Output the [x, y] coordinate of the center of the cell containing the given text.  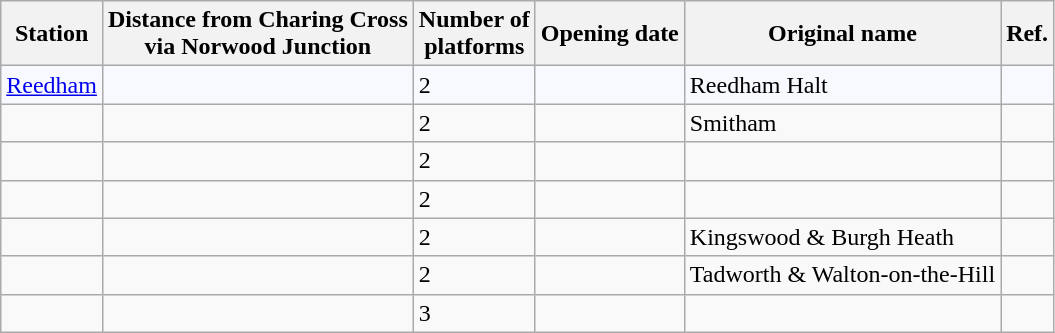
Ref. [1028, 34]
Reedham Halt [842, 85]
Smitham [842, 123]
Station [52, 34]
Reedham [52, 85]
Tadworth & Walton-on-the-Hill [842, 275]
Original name [842, 34]
Kingswood & Burgh Heath [842, 237]
3 [474, 313]
Distance from Charing Cross via Norwood Junction [258, 34]
Opening date [610, 34]
Number of platforms [474, 34]
